Identify which cell holds the provided text, then report its (X, Y) central coordinate. 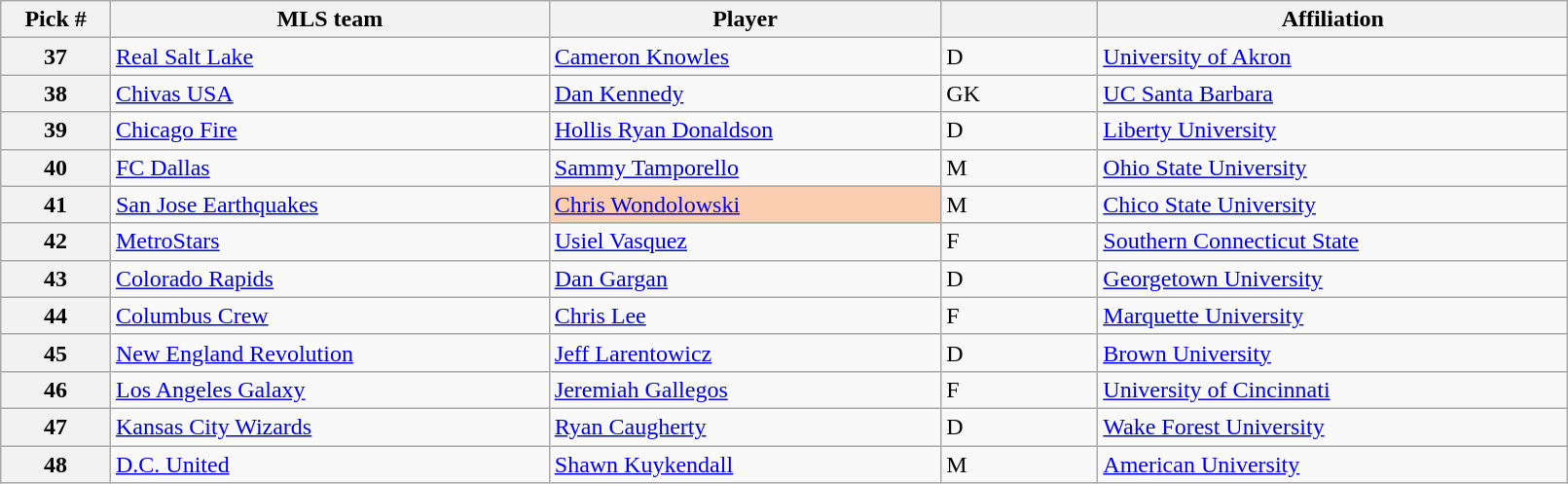
42 (56, 242)
Georgetown University (1333, 279)
41 (56, 205)
Ohio State University (1333, 168)
GK (1020, 93)
40 (56, 168)
American University (1333, 465)
Jeff Larentowicz (746, 353)
Real Salt Lake (329, 56)
38 (56, 93)
Columbus Crew (329, 316)
37 (56, 56)
Sammy Tamporello (746, 168)
Colorado Rapids (329, 279)
Cameron Knowles (746, 56)
44 (56, 316)
47 (56, 427)
Hollis Ryan Donaldson (746, 130)
University of Cincinnati (1333, 390)
San Jose Earthquakes (329, 205)
Brown University (1333, 353)
Pick # (56, 19)
Ryan Caugherty (746, 427)
Dan Kennedy (746, 93)
FC Dallas (329, 168)
Usiel Vasquez (746, 242)
D.C. United (329, 465)
Los Angeles Galaxy (329, 390)
Wake Forest University (1333, 427)
University of Akron (1333, 56)
Shawn Kuykendall (746, 465)
Kansas City Wizards (329, 427)
46 (56, 390)
Southern Connecticut State (1333, 242)
Marquette University (1333, 316)
New England Revolution (329, 353)
45 (56, 353)
Liberty University (1333, 130)
Chico State University (1333, 205)
UC Santa Barbara (1333, 93)
MetroStars (329, 242)
Chris Wondolowski (746, 205)
Chivas USA (329, 93)
48 (56, 465)
Chicago Fire (329, 130)
Player (746, 19)
MLS team (329, 19)
Chris Lee (746, 316)
Dan Gargan (746, 279)
Jeremiah Gallegos (746, 390)
Affiliation (1333, 19)
43 (56, 279)
39 (56, 130)
